Return the [X, Y] coordinate for the center point of the cell that contains the specified text.  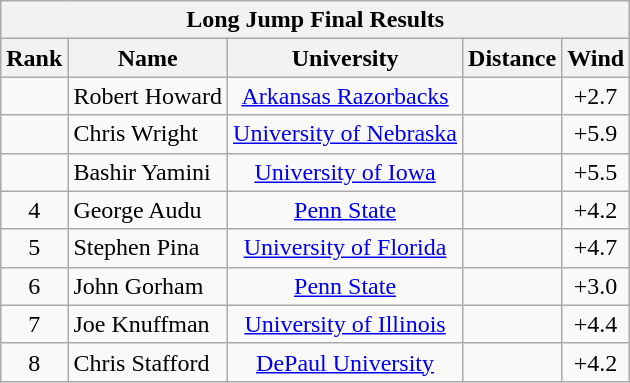
6 [34, 286]
John Gorham [148, 286]
Distance [512, 58]
University of Iowa [346, 172]
Stephen Pina [148, 248]
University [346, 58]
Chris Wright [148, 134]
Chris Stafford [148, 362]
Arkansas Razorbacks [346, 96]
Joe Knuffman [148, 324]
DePaul University [346, 362]
+5.9 [596, 134]
4 [34, 210]
+4.7 [596, 248]
Rank [34, 58]
Name [148, 58]
Robert Howard [148, 96]
Bashir Yamini [148, 172]
Wind [596, 58]
University of Florida [346, 248]
+3.0 [596, 286]
University of Nebraska [346, 134]
Long Jump Final Results [316, 20]
George Audu [148, 210]
7 [34, 324]
+5.5 [596, 172]
5 [34, 248]
+2.7 [596, 96]
+4.4 [596, 324]
8 [34, 362]
University of Illinois [346, 324]
